Extract the [x, y] coordinate from the center of the cell holding the provided text.  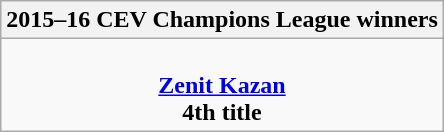
Zenit Kazan 4th title [222, 85]
2015–16 CEV Champions League winners [222, 20]
